Return the [x, y] coordinate for the center point of the cell that contains the specified text.  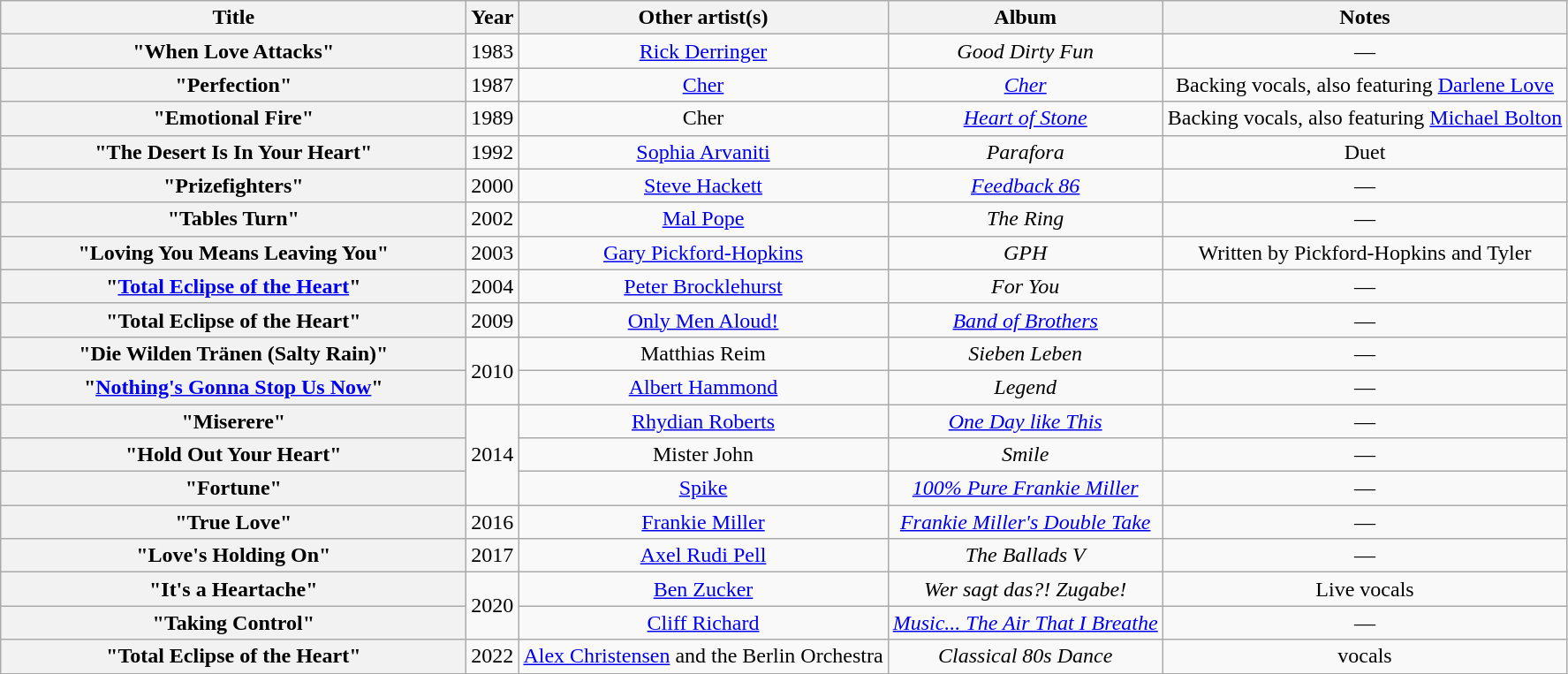
2010 [493, 370]
"Nothing's Gonna Stop Us Now" [233, 387]
2004 [493, 286]
Written by Pickford-Hopkins and Tyler [1365, 253]
1987 [493, 85]
2014 [493, 455]
Peter Brocklehurst [703, 286]
"It's a Heartache" [233, 589]
"Miserere" [233, 421]
Feedback 86 [1025, 186]
One Day like This [1025, 421]
Mister John [703, 455]
Year [493, 18]
"Fortune" [233, 488]
"Hold Out Your Heart" [233, 455]
2020 [493, 606]
"When Love Attacks" [233, 51]
2009 [493, 320]
Gary Pickford-Hopkins [703, 253]
Legend [1025, 387]
The Ring [1025, 219]
2017 [493, 556]
Matthias Reim [703, 353]
"Taking Control" [233, 623]
Album [1025, 18]
Good Dirty Fun [1025, 51]
Alex Christensen and the Berlin Orchestra [703, 656]
Rick Derringer [703, 51]
Title [233, 18]
Steve Hackett [703, 186]
Sieben Leben [1025, 353]
"Emotional Fire" [233, 118]
100% Pure Frankie Miller [1025, 488]
2002 [493, 219]
Sophia Arvaniti [703, 152]
1989 [493, 118]
Rhydian Roberts [703, 421]
2016 [493, 522]
2000 [493, 186]
Smile [1025, 455]
Heart of Stone [1025, 118]
Other artist(s) [703, 18]
Cliff Richard [703, 623]
For You [1025, 286]
2003 [493, 253]
"Love's Holding On" [233, 556]
Duet [1365, 152]
"True Love" [233, 522]
"Perfection" [233, 85]
Notes [1365, 18]
Music... The Air That I Breathe [1025, 623]
Backing vocals, also featuring Darlene Love [1365, 85]
1992 [493, 152]
Classical 80s Dance [1025, 656]
The Ballads V [1025, 556]
1983 [493, 51]
"The Desert Is In Your Heart" [233, 152]
Backing vocals, also featuring Michael Bolton [1365, 118]
2022 [493, 656]
Parafora [1025, 152]
"Die Wilden Tränen (Salty Rain)" [233, 353]
Band of Brothers [1025, 320]
"Tables Turn" [233, 219]
Only Men Aloud! [703, 320]
vocals [1365, 656]
"Loving You Means Leaving You" [233, 253]
Wer sagt das?! Zugabe! [1025, 589]
Axel Rudi Pell [703, 556]
GPH [1025, 253]
Mal Pope [703, 219]
Frankie Miller's Double Take [1025, 522]
Live vocals [1365, 589]
Ben Zucker [703, 589]
"Prizefighters" [233, 186]
Frankie Miller [703, 522]
Spike [703, 488]
Albert Hammond [703, 387]
